Find where the given text appears and provide that cell's center as (X, Y) coordinate. 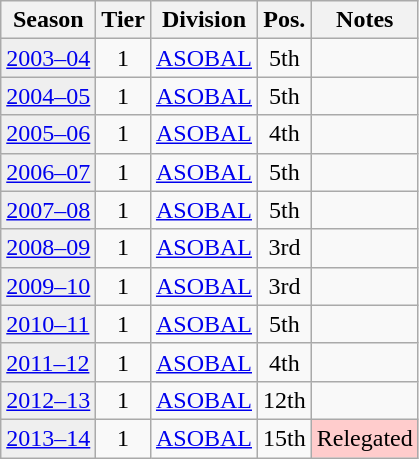
Season (48, 20)
2011–12 (48, 362)
12th (285, 400)
2007–08 (48, 210)
2013–14 (48, 438)
Notes (364, 20)
2006–07 (48, 172)
15th (285, 438)
Tier (124, 20)
Division (204, 20)
Pos. (285, 20)
Relegated (364, 438)
2012–13 (48, 400)
2008–09 (48, 248)
2009–10 (48, 286)
2003–04 (48, 58)
2010–11 (48, 324)
2005–06 (48, 134)
2004–05 (48, 96)
